Identify which cell holds the provided text, then report its [x, y] central coordinate. 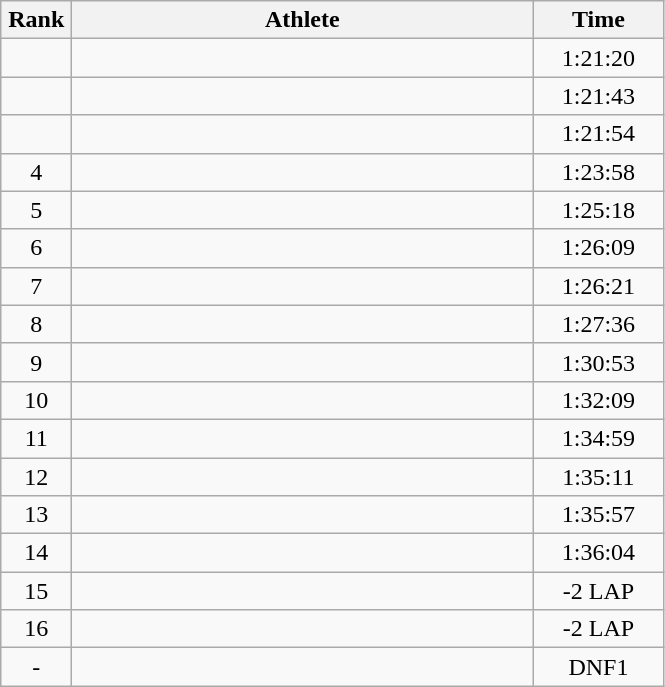
1:36:04 [598, 553]
8 [36, 324]
15 [36, 591]
11 [36, 438]
1:21:20 [598, 58]
13 [36, 515]
12 [36, 477]
1:26:21 [598, 286]
DNF1 [598, 667]
1:23:58 [598, 172]
1:21:54 [598, 134]
1:21:43 [598, 96]
14 [36, 553]
Rank [36, 20]
5 [36, 210]
10 [36, 400]
1:25:18 [598, 210]
1:34:59 [598, 438]
6 [36, 248]
Time [598, 20]
9 [36, 362]
- [36, 667]
4 [36, 172]
7 [36, 286]
16 [36, 629]
1:30:53 [598, 362]
1:26:09 [598, 248]
Athlete [302, 20]
1:35:11 [598, 477]
1:32:09 [598, 400]
1:35:57 [598, 515]
1:27:36 [598, 324]
